Detect which cell encompasses the target text, then output its [X, Y] center coordinate. 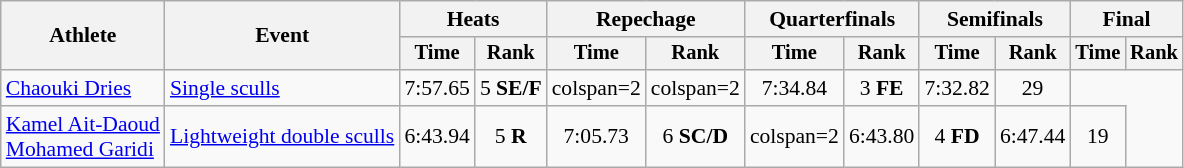
Single sculls [282, 88]
5 SE/F [511, 88]
Event [282, 36]
6:47.44 [1032, 136]
6:43.80 [882, 136]
7:32.82 [956, 88]
Athlete [83, 36]
19 [1098, 136]
6:43.94 [436, 136]
7:05.73 [596, 136]
Quarterfinals [832, 19]
4 FD [956, 136]
6 SC/D [696, 136]
7:34.84 [794, 88]
5 R [511, 136]
Repechage [646, 19]
29 [1032, 88]
3 FE [882, 88]
Chaouki Dries [83, 88]
Heats [472, 19]
Final [1126, 19]
Kamel Ait-DaoudMohamed Garidi [83, 136]
Lightweight double sculls [282, 136]
7:57.65 [436, 88]
Semifinals [994, 19]
